Scan for the cell matching the given text and deliver its (x, y) coordinate at center. 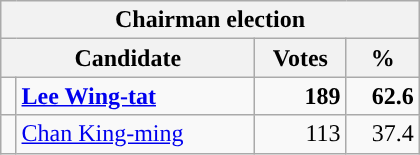
Chan King-ming (136, 134)
Chairman election (210, 20)
Votes (300, 58)
Lee Wing-tat (136, 96)
113 (300, 134)
% (382, 58)
37.4 (382, 134)
189 (300, 96)
Candidate (128, 58)
62.6 (382, 96)
